Search for the cell housing the specified text and yield its [x, y] center coordinate. 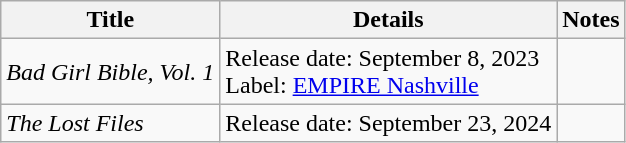
Release date: September 23, 2024 [388, 123]
Release date: September 8, 2023Label: EMPIRE Nashville [388, 72]
Title [110, 20]
Details [388, 20]
The Lost Files [110, 123]
Notes [591, 20]
Bad Girl Bible, Vol. 1 [110, 72]
